Identify which cell holds the provided text, then report its (x, y) central coordinate. 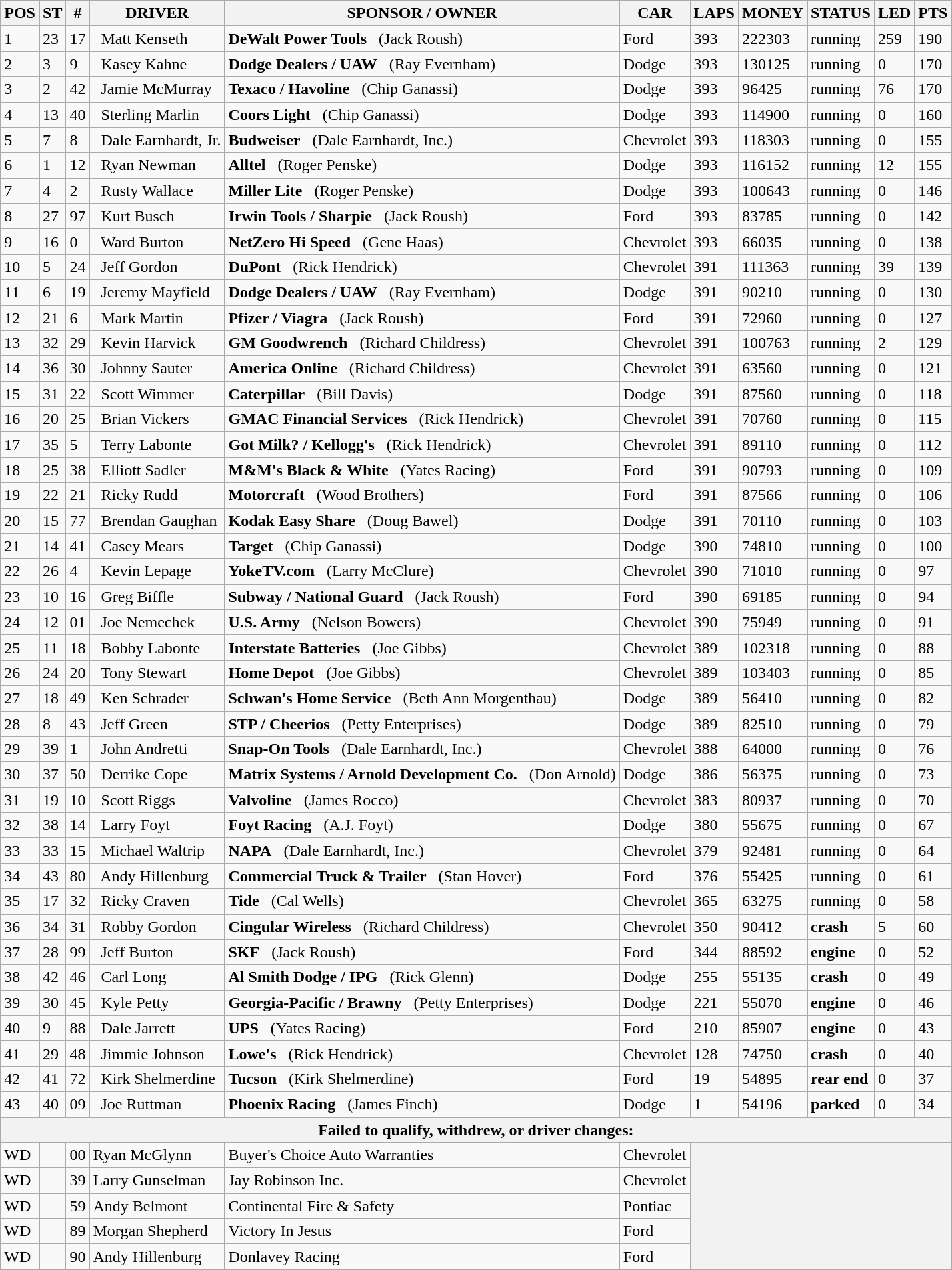
Joe Nemechek (157, 622)
80 (77, 876)
Ward Burton (157, 241)
96425 (772, 89)
Jay Robinson Inc. (422, 1181)
POS (20, 13)
85907 (772, 1028)
Buyer's Choice Auto Warranties (422, 1155)
Rusty Wallace (157, 191)
61 (933, 876)
58 (933, 901)
67 (933, 825)
259 (894, 39)
90793 (772, 470)
69185 (772, 597)
Kevin Lepage (157, 571)
114900 (772, 115)
115 (933, 419)
45 (77, 1003)
Joe Ruttman (157, 1104)
63560 (772, 369)
94 (933, 597)
Interstate Batteries (Joe Gibbs) (422, 647)
SPONSOR / OWNER (422, 13)
70110 (772, 521)
88592 (772, 952)
STP / Cheerios (Petty Enterprises) (422, 723)
Jamie McMurray (157, 89)
118303 (772, 140)
Kodak Easy Share (Doug Bawel) (422, 521)
106 (933, 495)
DeWalt Power Tools (Jack Roush) (422, 39)
Greg Biffle (157, 597)
Carl Long (157, 977)
388 (714, 749)
Ryan McGlynn (157, 1155)
70 (933, 800)
Kyle Petty (157, 1003)
91 (933, 622)
Georgia-Pacific / Brawny (Petty Enterprises) (422, 1003)
50 (77, 775)
Robby Gordon (157, 927)
SKF (Jack Roush) (422, 952)
100643 (772, 191)
Ricky Craven (157, 901)
139 (933, 267)
Sterling Marlin (157, 115)
Jeremy Mayfield (157, 292)
128 (714, 1053)
Kevin Harvick (157, 343)
146 (933, 191)
Dale Jarrett (157, 1028)
Tide (Cal Wells) (422, 901)
Scott Wimmer (157, 394)
Caterpillar (Bill Davis) (422, 394)
Michael Waltrip (157, 851)
01 (77, 622)
GMAC Financial Services (Rick Hendrick) (422, 419)
72960 (772, 318)
75949 (772, 622)
Schwan's Home Service (Beth Ann Morgenthau) (422, 698)
112 (933, 445)
66035 (772, 241)
Home Depot (Joe Gibbs) (422, 673)
255 (714, 977)
85 (933, 673)
09 (77, 1104)
130 (933, 292)
YokeTV.com (Larry McClure) (422, 571)
90 (77, 1257)
00 (77, 1155)
142 (933, 216)
221 (714, 1003)
Tucson (Kirk Shelmerdine) (422, 1079)
Tony Stewart (157, 673)
190 (933, 39)
LED (894, 13)
Ken Schrader (157, 698)
55675 (772, 825)
CAR (655, 13)
Brian Vickers (157, 419)
Snap-On Tools (Dale Earnhardt, Inc.) (422, 749)
89110 (772, 445)
Elliott Sadler (157, 470)
Kirk Shelmerdine (157, 1079)
Andy Belmont (157, 1206)
90412 (772, 927)
Jimmie Johnson (157, 1053)
Larry Gunselman (157, 1181)
54196 (772, 1104)
STATUS (840, 13)
Victory In Jesus (422, 1231)
Alltel (Roger Penske) (422, 165)
DRIVER (157, 13)
64 (933, 851)
127 (933, 318)
Coors Light (Chip Ganassi) (422, 115)
Commercial Truck & Trailer (Stan Hover) (422, 876)
Got Milk? / Kellogg's (Rick Hendrick) (422, 445)
Budweiser (Dale Earnhardt, Inc.) (422, 140)
99 (77, 952)
77 (77, 521)
350 (714, 927)
Target (Chip Ganassi) (422, 546)
87560 (772, 394)
89 (77, 1231)
Foyt Racing (A.J. Foyt) (422, 825)
210 (714, 1028)
48 (77, 1053)
GM Goodwrench (Richard Childress) (422, 343)
379 (714, 851)
Pfizer / Viagra (Jack Roush) (422, 318)
Kasey Kahne (157, 64)
222303 (772, 39)
92481 (772, 851)
74750 (772, 1053)
380 (714, 825)
130125 (772, 64)
M&M's Black & White (Yates Racing) (422, 470)
Matt Kenseth (157, 39)
56375 (772, 775)
LAPS (714, 13)
121 (933, 369)
Casey Mears (157, 546)
55425 (772, 876)
# (77, 13)
54895 (772, 1079)
103403 (772, 673)
Valvoline (James Rocco) (422, 800)
UPS (Yates Racing) (422, 1028)
Ryan Newman (157, 165)
55070 (772, 1003)
ST (52, 13)
118 (933, 394)
74810 (772, 546)
Phoenix Racing (James Finch) (422, 1104)
PTS (933, 13)
376 (714, 876)
55135 (772, 977)
Morgan Shepherd (157, 1231)
parked (840, 1104)
71010 (772, 571)
Miller Lite (Roger Penske) (422, 191)
90210 (772, 292)
82510 (772, 723)
Johnny Sauter (157, 369)
365 (714, 901)
129 (933, 343)
82 (933, 698)
80937 (772, 800)
Scott Riggs (157, 800)
Terry Labonte (157, 445)
383 (714, 800)
111363 (772, 267)
73 (933, 775)
Motorcraft (Wood Brothers) (422, 495)
386 (714, 775)
109 (933, 470)
Jeff Gordon (157, 267)
Bobby Labonte (157, 647)
Mark Martin (157, 318)
Dale Earnhardt, Jr. (157, 140)
100 (933, 546)
NAPA (Dale Earnhardt, Inc.) (422, 851)
Failed to qualify, withdrew, or driver changes: (476, 1130)
72 (77, 1079)
Continental Fire & Safety (422, 1206)
83785 (772, 216)
Jeff Burton (157, 952)
Cingular Wireless (Richard Childress) (422, 927)
64000 (772, 749)
344 (714, 952)
56410 (772, 698)
Lowe's (Rick Hendrick) (422, 1053)
116152 (772, 165)
rear end (840, 1079)
Larry Foyt (157, 825)
DuPont (Rick Hendrick) (422, 267)
52 (933, 952)
Ricky Rudd (157, 495)
Al Smith Dodge / IPG (Rick Glenn) (422, 977)
Derrike Cope (157, 775)
Matrix Systems / Arnold Development Co. (Don Arnold) (422, 775)
79 (933, 723)
Irwin Tools / Sharpie (Jack Roush) (422, 216)
Kurt Busch (157, 216)
U.S. Army (Nelson Bowers) (422, 622)
Brendan Gaughan (157, 521)
Subway / National Guard (Jack Roush) (422, 597)
138 (933, 241)
Donlavey Racing (422, 1257)
60 (933, 927)
103 (933, 521)
102318 (772, 647)
Jeff Green (157, 723)
Pontiac (655, 1206)
100763 (772, 343)
87566 (772, 495)
59 (77, 1206)
America Online (Richard Childress) (422, 369)
NetZero Hi Speed (Gene Haas) (422, 241)
63275 (772, 901)
John Andretti (157, 749)
70760 (772, 419)
Texaco / Havoline (Chip Ganassi) (422, 89)
MONEY (772, 13)
160 (933, 115)
